Capture the cell that displays the provided text and extract its (x, y) central coordinate. 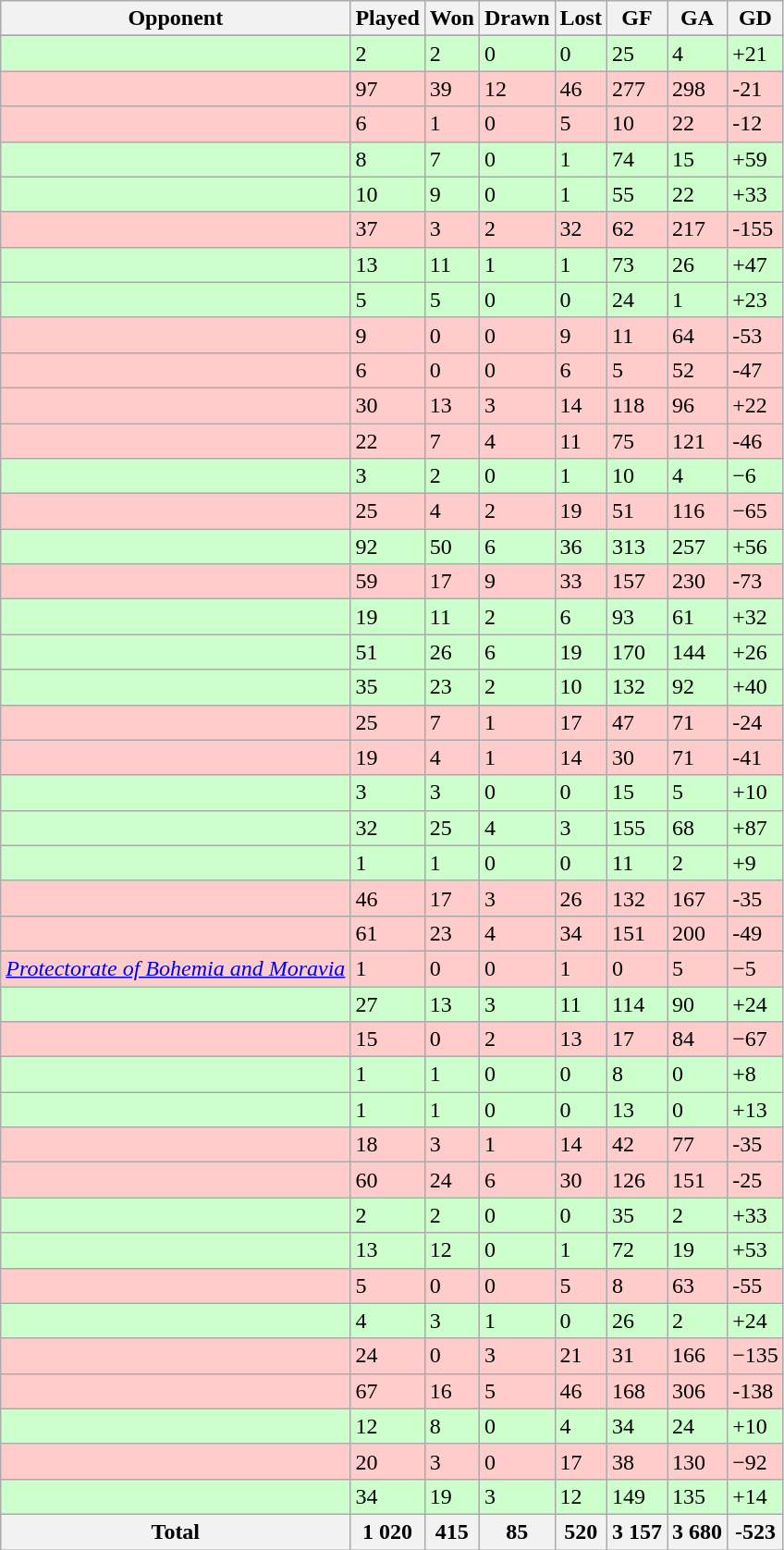
144 (697, 652)
55 (636, 194)
+23 (756, 300)
277 (636, 89)
64 (697, 335)
306 (697, 1391)
126 (636, 1180)
+40 (756, 687)
Total (176, 1532)
Played (387, 18)
135 (697, 1496)
167 (697, 898)
168 (636, 1391)
GF (636, 18)
217 (697, 229)
149 (636, 1496)
−65 (756, 511)
298 (697, 89)
60 (387, 1180)
GA (697, 18)
37 (387, 229)
−5 (756, 968)
27 (387, 1003)
Opponent (176, 18)
-155 (756, 229)
38 (636, 1461)
-138 (756, 1391)
+32 (756, 617)
+87 (756, 828)
+21 (756, 54)
3 157 (636, 1532)
-41 (756, 757)
42 (636, 1145)
97 (387, 89)
313 (636, 547)
85 (517, 1532)
93 (636, 617)
90 (697, 1003)
-21 (756, 89)
33 (581, 582)
21 (581, 1356)
68 (697, 828)
118 (636, 405)
67 (387, 1391)
+56 (756, 547)
77 (697, 1145)
+8 (756, 1075)
-25 (756, 1180)
520 (581, 1532)
170 (636, 652)
62 (636, 229)
−135 (756, 1356)
−6 (756, 476)
59 (387, 582)
-12 (756, 124)
−92 (756, 1461)
257 (697, 547)
+47 (756, 264)
Drawn (517, 18)
74 (636, 159)
3 680 (697, 1532)
-46 (756, 441)
50 (451, 547)
31 (636, 1356)
+13 (756, 1110)
+14 (756, 1496)
Protectorate of Bohemia and Moravia (176, 968)
1 020 (387, 1532)
39 (451, 89)
+9 (756, 863)
GD (756, 18)
-53 (756, 335)
116 (697, 511)
16 (451, 1391)
-49 (756, 933)
36 (581, 547)
-24 (756, 722)
121 (697, 441)
84 (697, 1039)
63 (697, 1286)
47 (636, 722)
-523 (756, 1532)
52 (697, 370)
+53 (756, 1250)
96 (697, 405)
155 (636, 828)
-47 (756, 370)
72 (636, 1250)
20 (387, 1461)
166 (697, 1356)
+22 (756, 405)
114 (636, 1003)
157 (636, 582)
+59 (756, 159)
130 (697, 1461)
415 (451, 1532)
18 (387, 1145)
Won (451, 18)
-73 (756, 582)
+26 (756, 652)
-55 (756, 1286)
200 (697, 933)
75 (636, 441)
230 (697, 582)
73 (636, 264)
−67 (756, 1039)
Lost (581, 18)
